Scan for the cell matching the given text and deliver its (X, Y) coordinate at center. 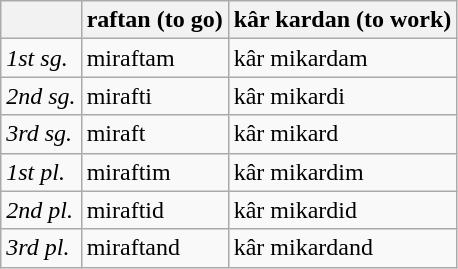
2nd pl. (41, 210)
2nd sg. (41, 96)
3rd pl. (41, 248)
miraftim (154, 172)
miraftid (154, 210)
3rd sg. (41, 134)
mirafti (154, 96)
1st pl. (41, 172)
miraft (154, 134)
kâr mikardi (342, 96)
kâr mikardand (342, 248)
kâr kardan (to work) (342, 20)
1st sg. (41, 58)
miraftam (154, 58)
raftan (to go) (154, 20)
miraftand (154, 248)
kâr mikard (342, 134)
kâr mikardid (342, 210)
kâr mikardam (342, 58)
kâr mikardim (342, 172)
